Find where the given text appears and provide that cell's center as (X, Y) coordinate. 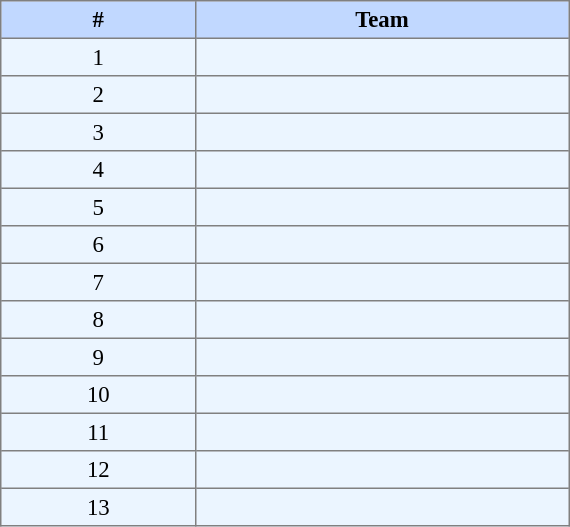
7 (98, 282)
12 (98, 470)
10 (98, 395)
Team (382, 20)
4 (98, 170)
13 (98, 507)
11 (98, 432)
8 (98, 320)
6 (98, 245)
# (98, 20)
9 (98, 357)
2 (98, 95)
1 (98, 57)
3 (98, 132)
5 (98, 207)
